Capture the cell that displays the provided text and extract its (X, Y) central coordinate. 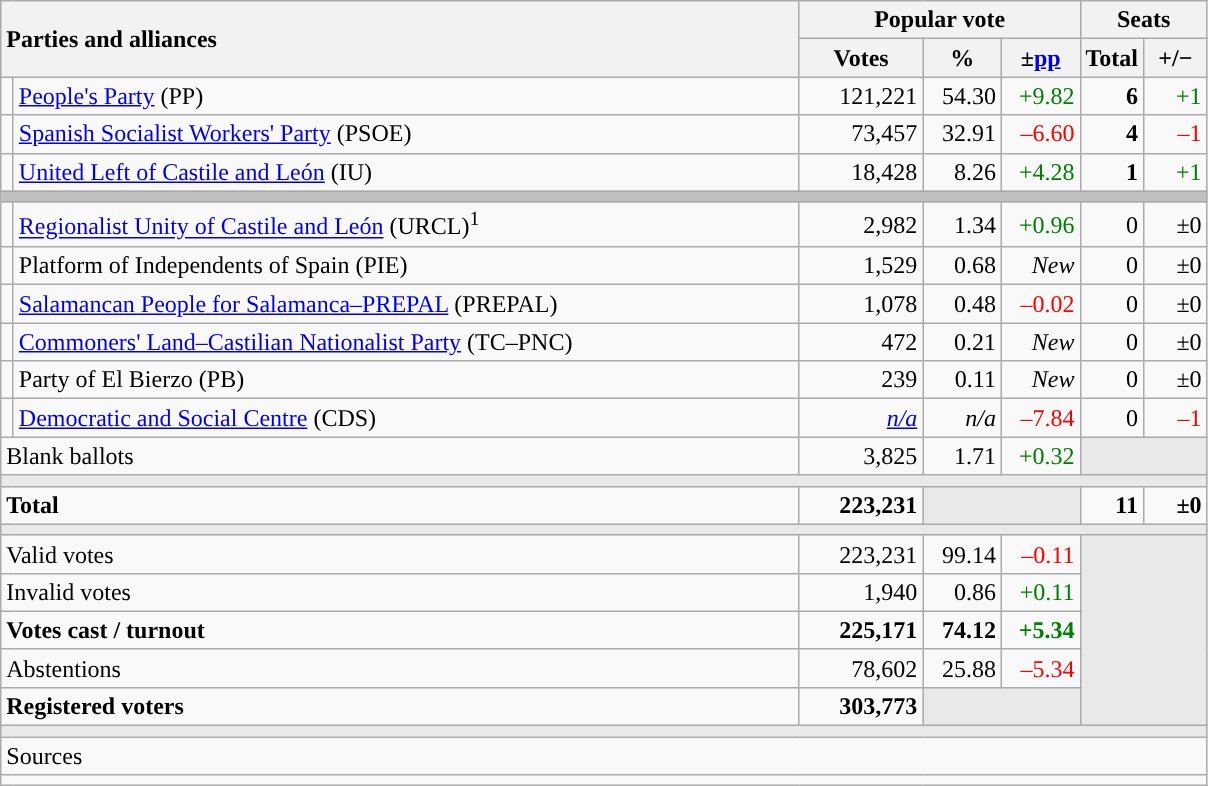
–7.84 (1040, 418)
–0.11 (1040, 554)
1 (1112, 172)
+4.28 (1040, 172)
73,457 (861, 134)
303,773 (861, 706)
Valid votes (400, 554)
0.86 (962, 592)
–0.02 (1040, 304)
Platform of Independents of Spain (PIE) (406, 266)
1.34 (962, 224)
Seats (1144, 20)
2,982 (861, 224)
–6.60 (1040, 134)
1,940 (861, 592)
6 (1112, 96)
Abstentions (400, 668)
+9.82 (1040, 96)
0.21 (962, 342)
239 (861, 380)
+5.34 (1040, 630)
78,602 (861, 668)
472 (861, 342)
18,428 (861, 172)
Popular vote (940, 20)
Invalid votes (400, 592)
–5.34 (1040, 668)
Commoners' Land–Castilian Nationalist Party (TC–PNC) (406, 342)
Votes (861, 58)
+0.11 (1040, 592)
3,825 (861, 456)
Democratic and Social Centre (CDS) (406, 418)
±pp (1040, 58)
+0.32 (1040, 456)
Sources (604, 756)
Votes cast / turnout (400, 630)
0.48 (962, 304)
Blank ballots (400, 456)
54.30 (962, 96)
United Left of Castile and León (IU) (406, 172)
4 (1112, 134)
Spanish Socialist Workers' Party (PSOE) (406, 134)
32.91 (962, 134)
1,529 (861, 266)
+0.96 (1040, 224)
0.11 (962, 380)
Registered voters (400, 706)
25.88 (962, 668)
121,221 (861, 96)
0.68 (962, 266)
99.14 (962, 554)
Regionalist Unity of Castile and León (URCL)1 (406, 224)
% (962, 58)
Party of El Bierzo (PB) (406, 380)
+/− (1176, 58)
1.71 (962, 456)
1,078 (861, 304)
225,171 (861, 630)
74.12 (962, 630)
People's Party (PP) (406, 96)
11 (1112, 505)
Parties and alliances (400, 39)
8.26 (962, 172)
Salamancan People for Salamanca–PREPAL (PREPAL) (406, 304)
